Detect which cell encompasses the target text, then output its [X, Y] center coordinate. 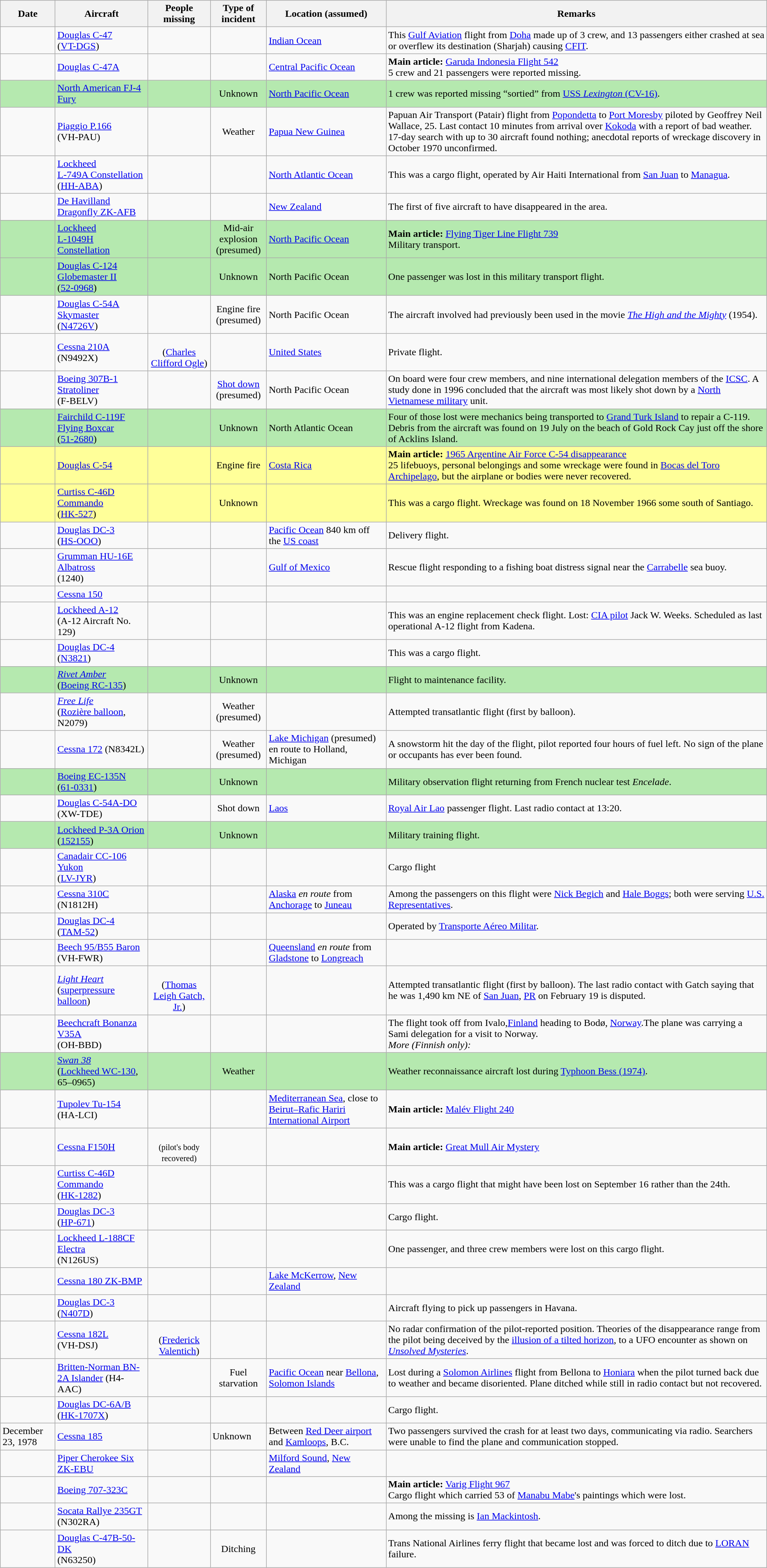
Fairchild C-119F Flying Boxcar(51-2680) [102, 428]
Ditching [238, 1549]
People missing [179, 14]
Main article: Garuda Indonesia Flight 5425 crew and 21 passengers were reported missing. [576, 67]
Rivet Amber(Boeing RC-135) [102, 679]
Flight to maintenance facility. [576, 679]
Douglas C-47A [102, 67]
Douglas C-54 [102, 465]
United States [327, 352]
Lockheed L-188CF Electra(N126US) [102, 1249]
Curtiss C-46D Commando(HK-527) [102, 503]
Aircraft flying to pick up passengers in Havana. [576, 1308]
Main article: Malév Flight 240 [576, 1109]
December 23, 1978 [28, 1436]
Type of incident [238, 14]
Pacific Ocean 840 km off the US coast [327, 535]
Cessna 150 [102, 594]
Light Heart(superpressure balloon) [102, 991]
Delivery flight. [576, 535]
Engine fire [238, 465]
Douglas DC-3(N407D) [102, 1308]
Douglas DC-6A/B(HK-1707X) [102, 1409]
Socata Rallye 235GT(N302RA) [102, 1517]
Attempted transatlantic flight (first by balloon). [576, 712]
Douglas DC-4(TAM-52) [102, 926]
North American FJ-4 Fury [102, 93]
Rescue flight responding to a fishing boat distress signal near the Carrabelle sea buoy. [576, 567]
1 crew was reported missing “sortied” from USS Lexington (CV-16). [576, 93]
Military training flight. [576, 835]
Beech 95/B55 Baron(VH-FWR) [102, 953]
(pilot's body recovered) [179, 1147]
Douglas DC-4(N3821) [102, 653]
LockheedL-1049H Constellation [102, 239]
Douglas C-54A-DO(XW-TDE) [102, 808]
Two passengers survived the crash for at least two days, communicating via radio. Searchers were unable to find the plane and communication stopped. [576, 1436]
Papua New Guinea [327, 131]
This was a cargo flight. Wreckage was found on 18 November 1966 some south of Santiago. [576, 503]
LockheedL-749A Constellation(HH-ABA) [102, 175]
Cessna 172 (N8342L) [102, 749]
Lockheed P-3A Orion(152155) [102, 835]
Swan 38(Lockheed WC-130, 65–0965) [102, 1071]
Royal Air Lao passenger flight. Last radio contact at 13:20. [576, 808]
Cessna 210A(N9492X) [102, 352]
New Zealand [327, 206]
This was a cargo flight, operated by Air Haiti International from San Juan to Managua. [576, 175]
Free Life(Rozière balloon, N2079) [102, 712]
Laos [327, 808]
Shot down(presumed) [238, 390]
Lake McKerrow, New Zealand [327, 1281]
Douglas DC-3(HS-OOO) [102, 535]
Location (assumed) [327, 14]
Main article: Varig Flight 967Cargo flight which carried 53 of Manabu Mabe's paintings which were lost. [576, 1490]
Piper Cherokee Six ZK-EBU [102, 1463]
Douglas DC-3(HP-671) [102, 1217]
The flight took off from Ivalo,Finland heading to Bodø, Norway.The plane was carrying a Sami delegation for a visit to Norway. More (Finnish only): [576, 1034]
Lockheed A-12(A-12 Aircraft No. 129) [102, 621]
Piaggio P.166(VH-PAU) [102, 131]
The aircraft involved had previously been used in the movie The High and the Mighty (1954). [576, 314]
Cessna 180 ZK-BMP [102, 1281]
Pacific Ocean near Bellona, Solomon Islands [327, 1377]
Alaska en route from Anchorage to Juneau [327, 899]
Boeing 707-323C [102, 1490]
Among the passengers on this flight were Nick Begich and Hale Boggs; both were serving U.S. Representatives. [576, 899]
Central Pacific Ocean [327, 67]
Mediterranean Sea, close to Beirut–Rafic Hariri International Airport [327, 1109]
Douglas C-54A Skymaster(N4726V) [102, 314]
Tupolev Tu-154(HA-LCI) [102, 1109]
Douglas C-124 Globemaster II(52-0968) [102, 277]
Cessna 310C(N1812H) [102, 899]
Operated by Transporte Aéreo Militar. [576, 926]
Grumman HU-16E Albatross(1240) [102, 567]
One passenger, and three crew members were lost on this cargo flight. [576, 1249]
Britten-Norman BN-2A Islander (H4-AAC) [102, 1377]
Aircraft [102, 14]
Among the missing is Ian Mackintosh. [576, 1517]
(Charles Clifford Ogle) [179, 352]
Military observation flight returning from French nuclear test Encelade. [576, 782]
Milford Sound, New Zealand [327, 1463]
Canadair CC-106 Yukon(LV-JYR) [102, 867]
Cessna 185 [102, 1436]
Queensland en route from Gladstone to Longreach [327, 953]
(Frederick Valentich) [179, 1340]
Mid-air explosion(presumed) [238, 239]
Trans National Airlines ferry flight that became lost and was forced to ditch due to LORAN failure. [576, 1549]
Shot down [238, 808]
Main article: Flying Tiger Line Flight 739Military transport. [576, 239]
(Thomas Leigh Gatch, Jr.) [179, 991]
Weather reconnaissance aircraft lost during Typhoon Bess (1974). [576, 1071]
The first of five aircraft to have disappeared in the area. [576, 206]
This was a cargo flight. [576, 653]
Cessna 182L(VH-DSJ) [102, 1340]
Lake Michigan (presumed) en route to Holland, Michigan [327, 749]
This was an engine replacement check flight. Lost: CIA pilot Jack W. Weeks. Scheduled as last operational A-12 flight from Kadena. [576, 621]
Between Red Deer airport and Kamloops, B.C. [327, 1436]
Beechcraft Bonanza V35A (OH-BBD) [102, 1034]
Boeing EC-135N(61-0331) [102, 782]
De Havilland Dragonfly ZK-AFB [102, 206]
Cessna F150H [102, 1147]
Date [28, 14]
Gulf of Mexico [327, 567]
Curtiss C-46D Commando(HK-1282) [102, 1185]
Main article: Great Mull Air Mystery [576, 1147]
A snowstorm hit the day of the flight, pilot reported four hours of fuel left. No sign of the plane or occupants has ever been found. [576, 749]
Costa Rica [327, 465]
Cargo flight [576, 867]
Remarks [576, 14]
Indian Ocean [327, 40]
Douglas C-47B-50-DK(N63250) [102, 1549]
Boeing 307B-1 Stratoliner(F-BELV) [102, 390]
Douglas C-47(VT-DGS) [102, 40]
This Gulf Aviation flight from Doha made up of 3 crew, and 13 passengers either crashed at sea or overflew its destination (Sharjah) causing CFIT. [576, 40]
Engine fire(presumed) [238, 314]
This was a cargo flight that might have been lost on September 16 rather than the 24th. [576, 1185]
One passenger was lost in this military transport flight. [576, 277]
Fuel starvation [238, 1377]
Private flight. [576, 352]
